Determine the [x, y] coordinate at the center of the cell enclosing the given text.  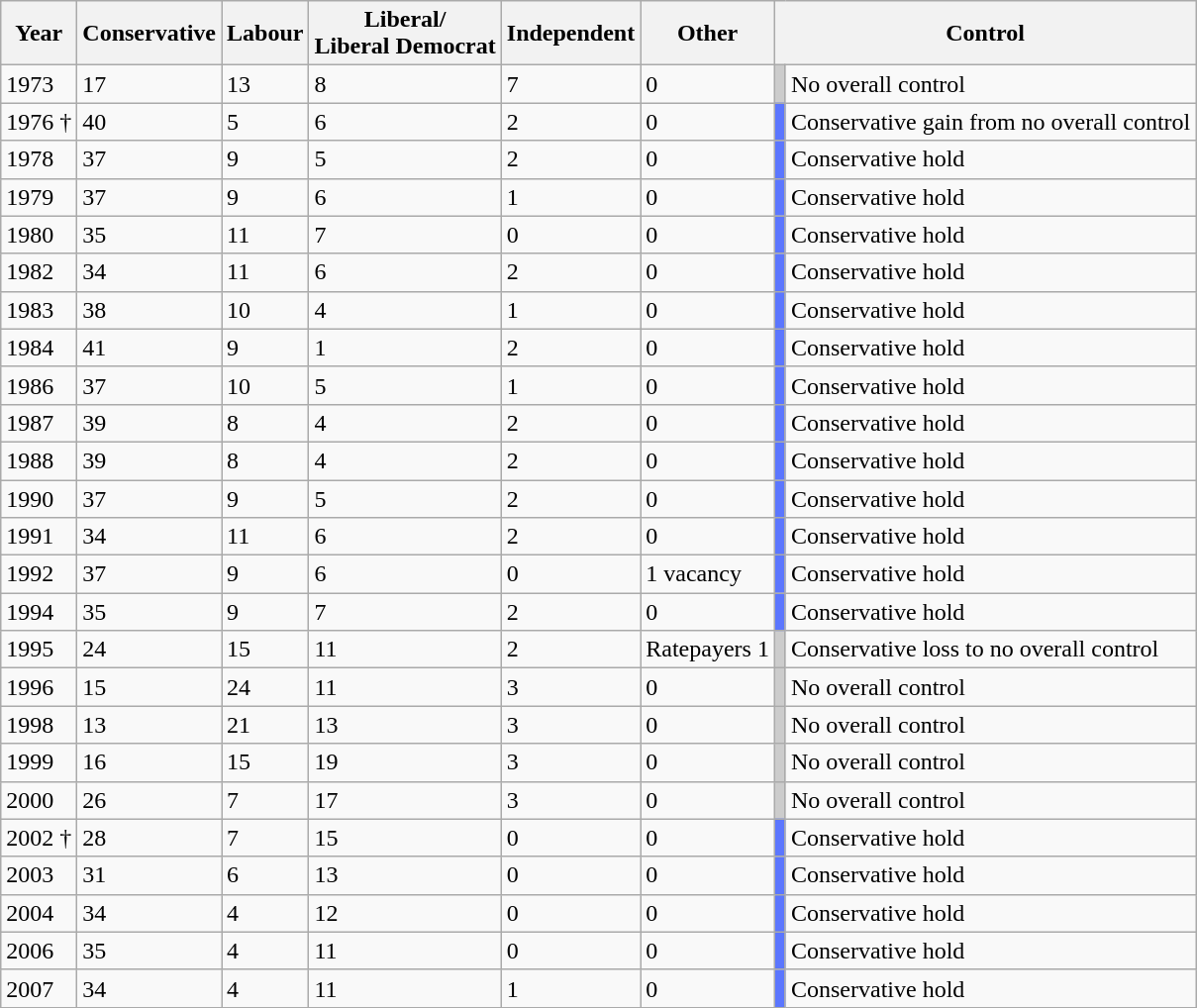
1995 [40, 650]
26 [150, 800]
2002 † [40, 838]
2003 [40, 875]
19 [405, 762]
28 [150, 838]
Liberal/Liberal Democrat [405, 34]
40 [150, 122]
1991 [40, 537]
Other [708, 34]
Independent [570, 34]
1987 [40, 423]
Conservative loss to no overall control [990, 650]
1980 [40, 235]
38 [150, 310]
16 [150, 762]
41 [150, 348]
Ratepayers 1 [708, 650]
1982 [40, 272]
1990 [40, 498]
Year [40, 34]
2000 [40, 800]
21 [265, 725]
31 [150, 875]
1998 [40, 725]
2006 [40, 951]
Labour [265, 34]
2004 [40, 913]
1979 [40, 197]
1 vacancy [708, 574]
1992 [40, 574]
Control [984, 34]
1978 [40, 159]
1984 [40, 348]
2007 [40, 988]
1994 [40, 612]
1988 [40, 460]
1973 [40, 84]
1986 [40, 385]
Conservative [150, 34]
1983 [40, 310]
1996 [40, 687]
12 [405, 913]
1999 [40, 762]
1976 † [40, 122]
Conservative gain from no overall control [990, 122]
